Output the [x, y] coordinate of the center of the cell containing the given text.  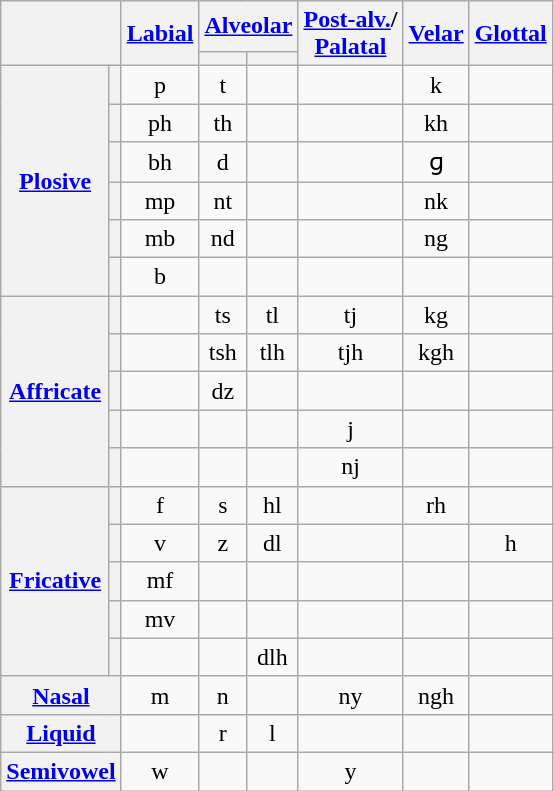
mp [160, 201]
y [350, 771]
Velar [436, 34]
Fricative [56, 581]
tlh [272, 353]
Alveolar [248, 26]
mb [160, 239]
dlh [272, 657]
b [160, 277]
Semivowel [61, 771]
nt [223, 201]
k [436, 85]
Nasal [61, 695]
d [223, 162]
nj [350, 467]
z [223, 543]
ɡ [436, 162]
ngh [436, 695]
t [223, 85]
Labial [160, 34]
dl [272, 543]
s [223, 505]
p [160, 85]
f [160, 505]
j [350, 429]
kh [436, 123]
ph [160, 123]
l [272, 733]
tl [272, 315]
rh [436, 505]
Plosive [56, 181]
nd [223, 239]
r [223, 733]
kgh [436, 353]
mv [160, 619]
Post-alv./Palatal [350, 34]
th [223, 123]
w [160, 771]
Liquid [61, 733]
v [160, 543]
bh [160, 162]
m [160, 695]
kg [436, 315]
tjh [350, 353]
ts [223, 315]
Affricate [56, 391]
n [223, 695]
hl [272, 505]
nk [436, 201]
h [510, 543]
tsh [223, 353]
tj [350, 315]
ng [436, 239]
Glottal [510, 34]
dz [223, 391]
ny [350, 695]
mf [160, 581]
